From the cell containing the given text, extract its center point as [x, y] coordinate. 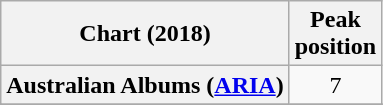
Chart (2018) [145, 34]
Australian Albums (ARIA) [145, 85]
Peak position [335, 34]
7 [335, 85]
